From the cell containing the given text, extract its center point as (x, y) coordinate. 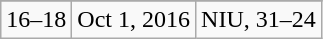
16–18 (36, 20)
NIU, 31–24 (259, 20)
Oct 1, 2016 (134, 20)
